Provide the (x, y) coordinate of the cell's center where the given text is located.  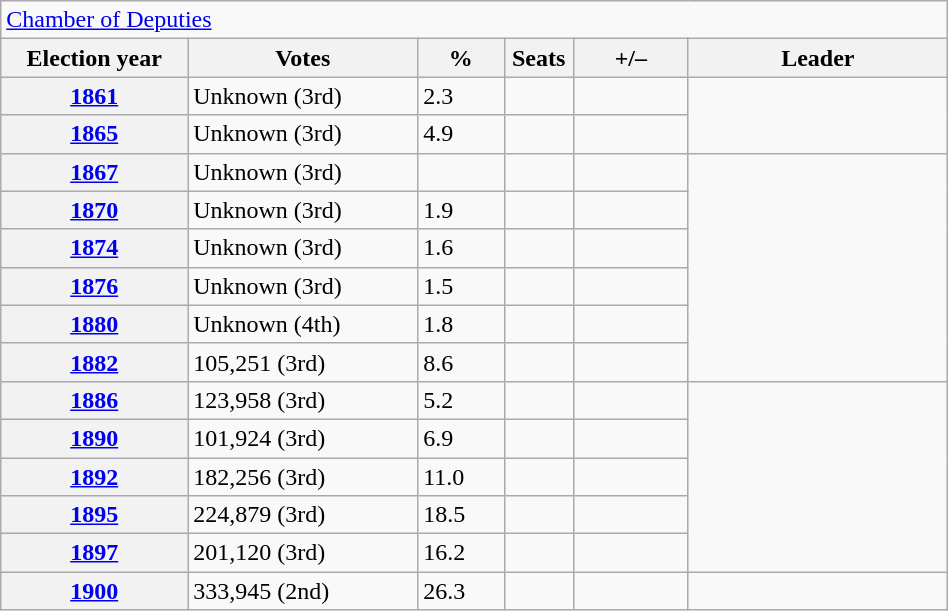
1886 (94, 400)
333,945 (2nd) (303, 591)
5.2 (461, 400)
1.8 (461, 324)
1900 (94, 591)
1.6 (461, 248)
18.5 (461, 515)
Seats (538, 58)
% (461, 58)
Chamber of Deputies (474, 20)
1876 (94, 286)
1897 (94, 553)
1882 (94, 362)
182,256 (3rd) (303, 477)
2.3 (461, 96)
4.9 (461, 134)
Election year (94, 58)
16.2 (461, 553)
1865 (94, 134)
+/– (630, 58)
1.9 (461, 210)
8.6 (461, 362)
26.3 (461, 591)
201,120 (3rd) (303, 553)
105,251 (3rd) (303, 362)
1880 (94, 324)
Unknown (4th) (303, 324)
1892 (94, 477)
224,879 (3rd) (303, 515)
Votes (303, 58)
1890 (94, 438)
101,924 (3rd) (303, 438)
11.0 (461, 477)
6.9 (461, 438)
1870 (94, 210)
123,958 (3rd) (303, 400)
1874 (94, 248)
Leader (818, 58)
1895 (94, 515)
1861 (94, 96)
1.5 (461, 286)
1867 (94, 172)
